Detect which cell encompasses the target text, then output its [x, y] center coordinate. 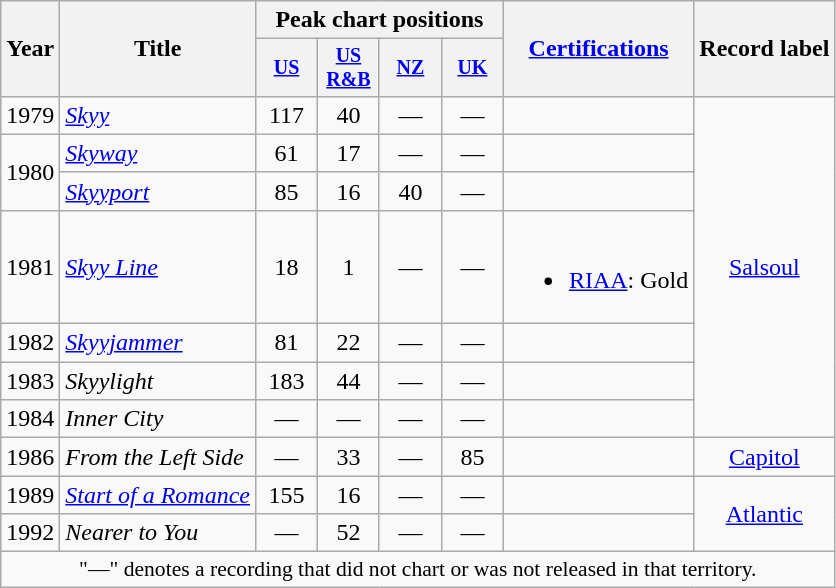
Skyyport [158, 191]
1989 [30, 495]
1980 [30, 172]
1986 [30, 457]
22 [348, 343]
33 [348, 457]
52 [348, 533]
Inner City [158, 419]
1981 [30, 266]
Skyway [158, 153]
RIAA: Gold [598, 266]
155 [287, 495]
Record label [764, 49]
117 [287, 115]
1984 [30, 419]
Certifications [598, 49]
Atlantic [764, 514]
Nearer to You [158, 533]
1979 [30, 115]
Skyy [158, 115]
NZ [410, 68]
Salsoul [764, 266]
61 [287, 153]
Skyyjammer [158, 343]
USR&B [348, 68]
"—" denotes a recording that did not chart or was not released in that territory. [418, 570]
US [287, 68]
44 [348, 381]
Start of a Romance [158, 495]
183 [287, 381]
1983 [30, 381]
UK [472, 68]
1992 [30, 533]
1 [348, 266]
Peak chart positions [380, 20]
Title [158, 49]
81 [287, 343]
From the Left Side [158, 457]
Skyy Line [158, 266]
Capitol [764, 457]
Year [30, 49]
18 [287, 266]
1982 [30, 343]
Skyylight [158, 381]
17 [348, 153]
